Scan for the cell matching the given text and deliver its [x, y] coordinate at center. 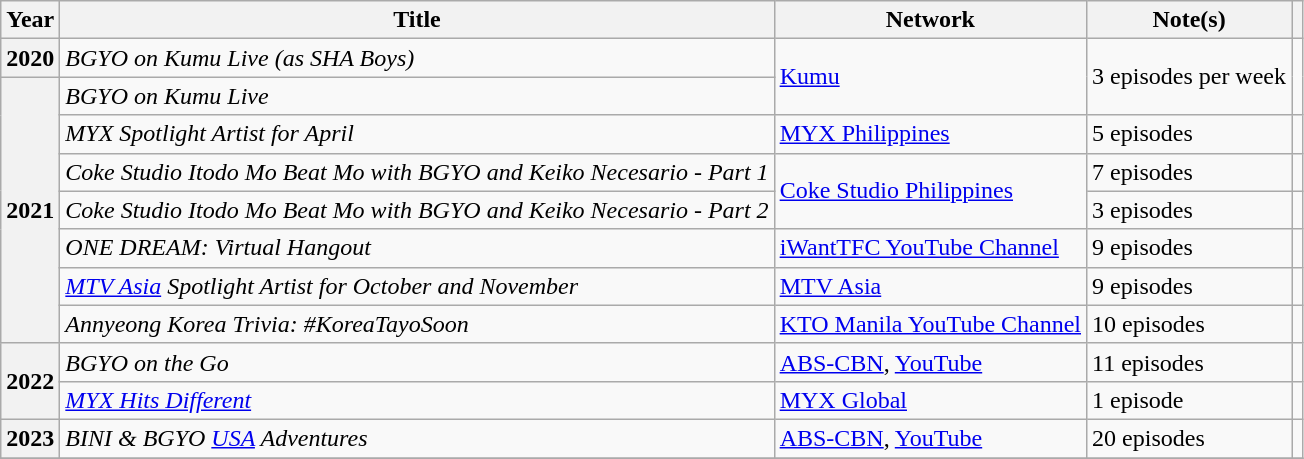
MYX Hits Different [417, 400]
BGYO on Kumu Live (as SHA Boys) [417, 58]
BGYO on the Go [417, 362]
2021 [30, 210]
10 episodes [1190, 324]
5 episodes [1190, 134]
Annyeong Korea Trivia: #KoreaTayoSoon [417, 324]
iWantTFC YouTube Channel [930, 248]
MYX Global [930, 400]
MYX Spotlight Artist for April [417, 134]
2020 [30, 58]
MTV Asia [930, 286]
2022 [30, 381]
20 episodes [1190, 438]
1 episode [1190, 400]
MTV Asia Spotlight Artist for October and November [417, 286]
3 episodes per week [1190, 77]
KTO Manila YouTube Channel [930, 324]
Year [30, 20]
Kumu [930, 77]
MYX Philippines [930, 134]
2023 [30, 438]
Network [930, 20]
7 episodes [1190, 172]
11 episodes [1190, 362]
Title [417, 20]
3 episodes [1190, 210]
Coke Studio Philippines [930, 191]
ONE DREAM: Virtual Hangout [417, 248]
BGYO on Kumu Live [417, 96]
BINI & BGYO USA Adventures [417, 438]
Note(s) [1190, 20]
Coke Studio Itodo Mo Beat Mo with BGYO and Keiko Necesario - Part 2 [417, 210]
Coke Studio Itodo Mo Beat Mo with BGYO and Keiko Necesario - Part 1 [417, 172]
